Identify which cell holds the provided text, then report its (x, y) central coordinate. 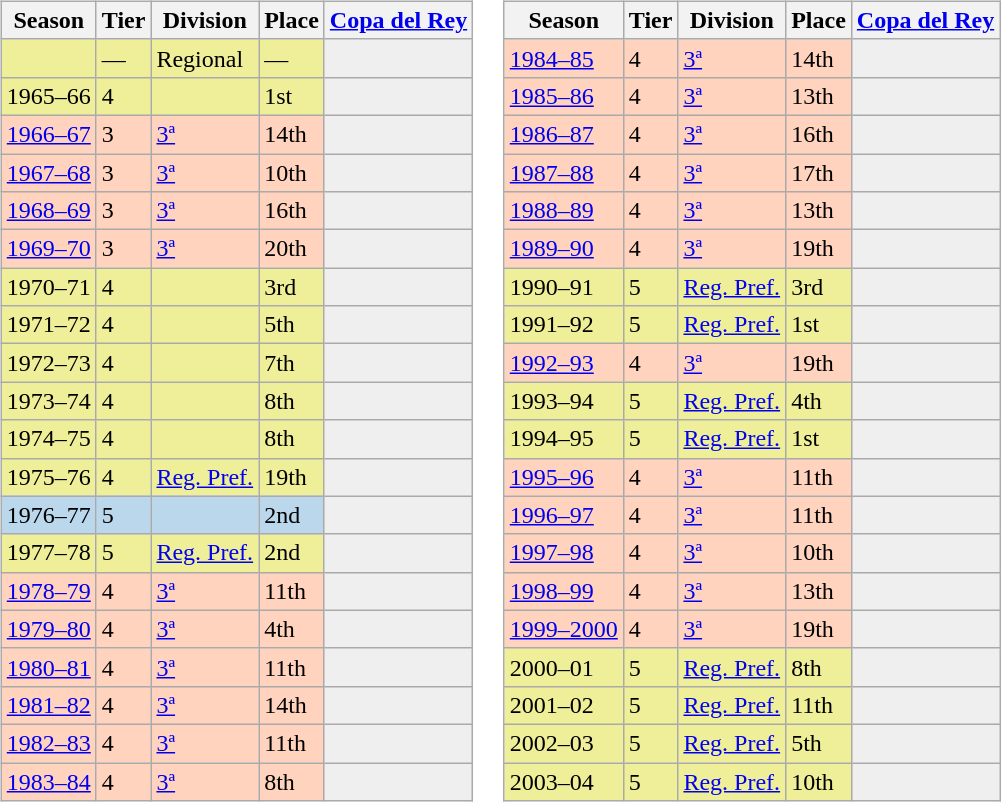
2003–04 (564, 781)
1973–74 (48, 401)
1979–80 (48, 629)
1966–67 (48, 134)
1975–76 (48, 477)
20th (292, 249)
1998–99 (564, 591)
1982–83 (48, 743)
1977–78 (48, 553)
1972–73 (48, 363)
1995–96 (564, 477)
1978–79 (48, 591)
1993–94 (564, 401)
Regional (205, 58)
1997–98 (564, 553)
1974–75 (48, 439)
1994–95 (564, 439)
1969–70 (48, 249)
2001–02 (564, 705)
1985–86 (564, 96)
1980–81 (48, 667)
1984–85 (564, 58)
1988–89 (564, 211)
1976–77 (48, 515)
1965–66 (48, 96)
1999–2000 (564, 629)
1992–93 (564, 363)
1990–91 (564, 287)
1968–69 (48, 211)
1996–97 (564, 515)
1987–88 (564, 173)
2002–03 (564, 743)
1989–90 (564, 249)
2000–01 (564, 667)
1981–82 (48, 705)
1986–87 (564, 134)
7th (292, 363)
1967–68 (48, 173)
17th (819, 173)
1971–72 (48, 325)
1970–71 (48, 287)
1991–92 (564, 325)
1983–84 (48, 781)
